Search for the cell housing the specified text and yield its (X, Y) center coordinate. 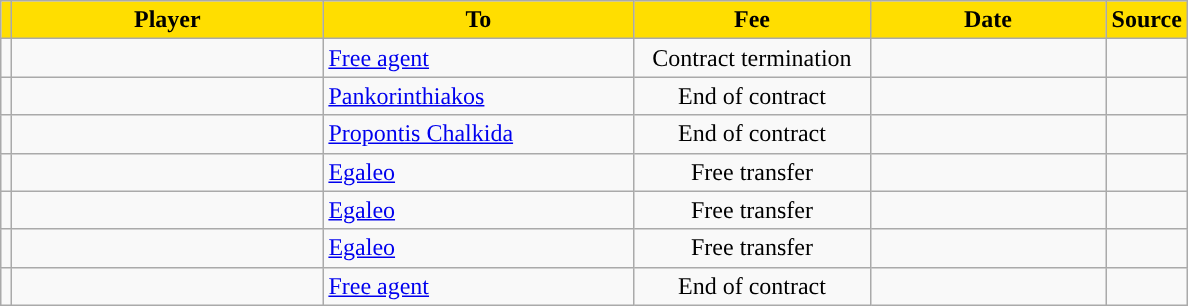
Propontis Chalkida (478, 134)
Fee (752, 20)
Source (1146, 20)
Date (988, 20)
Pankorinthiakos (478, 96)
Player (168, 20)
Contract termination (752, 58)
To (478, 20)
